Capture the cell that displays the provided text and extract its (X, Y) central coordinate. 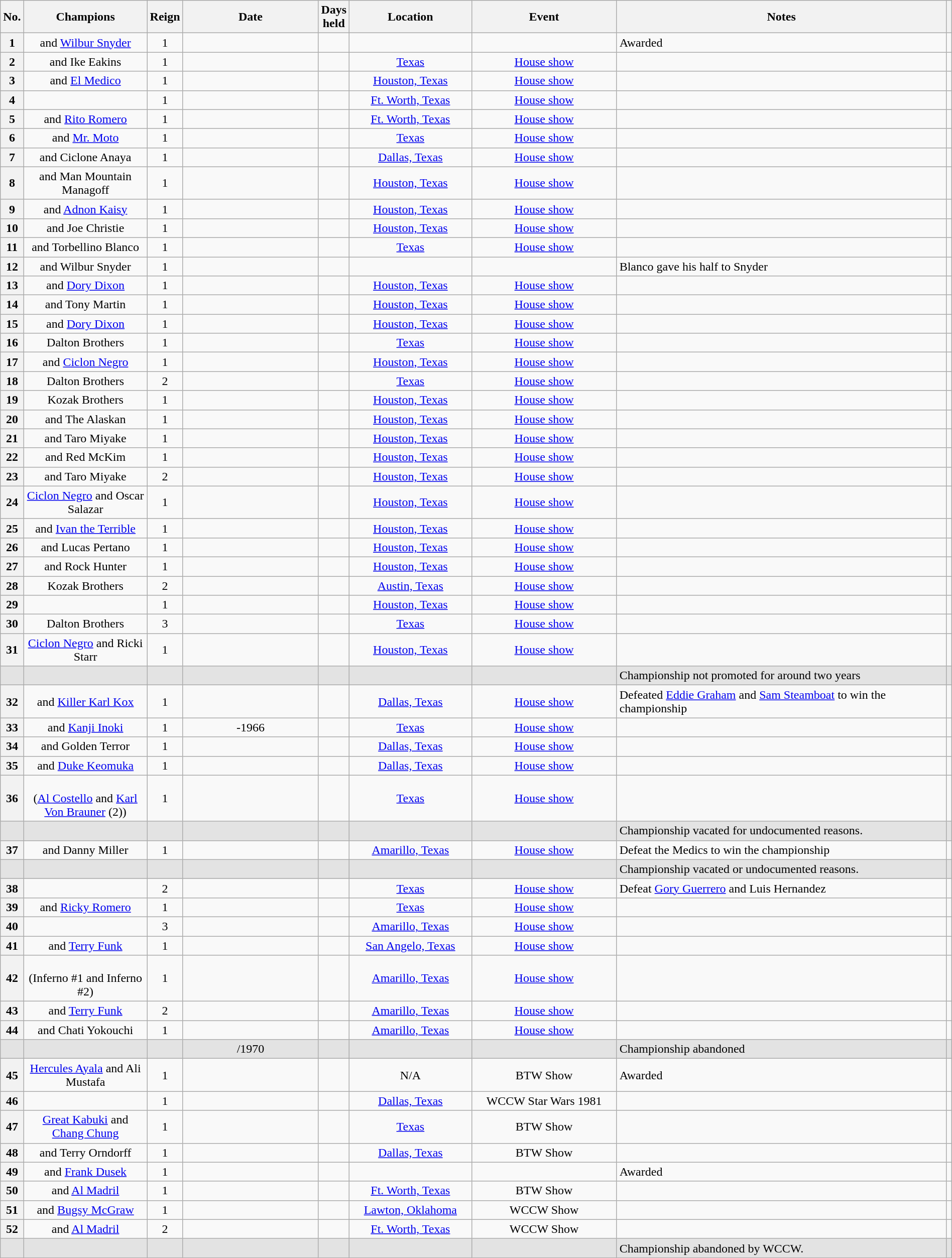
30 (12, 624)
/1970 (251, 1049)
39 (12, 907)
and Bugsy McGraw (85, 1210)
and Rito Romero (85, 119)
24 (12, 502)
and Adnon Kaisy (85, 209)
and Duke Keomuka (85, 766)
-1966 (251, 727)
23 (12, 476)
41 (12, 945)
(Al Costello and Karl Von Brauner (2)) (85, 798)
Notes (781, 17)
19 (12, 400)
44 (12, 1030)
and Frank Dusek (85, 1172)
38 (12, 888)
51 (12, 1210)
and El Medico (85, 81)
Ciclon Negro and Oscar Salazar (85, 502)
37 (12, 850)
Great Kabuki and Chang Chung (85, 1126)
Austin, Texas (411, 586)
15 (12, 324)
Event (544, 17)
35 (12, 766)
46 (12, 1101)
and Chati Yokouchi (85, 1030)
31 (12, 650)
and Golden Terror (85, 746)
20 (12, 419)
Reign (165, 17)
and Mr. Moto (85, 138)
and Terry Orndorff (85, 1153)
27 (12, 566)
4 (12, 100)
28 (12, 586)
43 (12, 1011)
Championship not promoted for around two years (781, 676)
50 (12, 1191)
and Ciclone Anaya (85, 157)
36 (12, 798)
Lawton, Oklahoma (411, 1210)
9 (12, 209)
and The Alaskan (85, 419)
Date (251, 17)
and Red McKim (85, 457)
Blanco gave his half to Snyder (781, 267)
N/A (411, 1075)
8 (12, 183)
11 (12, 247)
Defeat the Medics to win the championship (781, 850)
13 (12, 286)
34 (12, 746)
45 (12, 1075)
Hercules Ayala and Ali Mustafa (85, 1075)
47 (12, 1126)
49 (12, 1172)
40 (12, 926)
Championship abandoned by WCCW. (781, 1248)
and Lucas Pertano (85, 547)
and Ciclon Negro (85, 362)
and Rock Hunter (85, 566)
16 (12, 343)
10 (12, 228)
6 (12, 138)
and Ike Eakins (85, 62)
32 (12, 702)
18 (12, 381)
and Ricky Romero (85, 907)
22 (12, 457)
Championship vacated or undocumented reasons. (781, 869)
33 (12, 727)
17 (12, 362)
Defeat Gory Guerrero and Luis Hernandez (781, 888)
WCCW Star Wars 1981 (544, 1101)
48 (12, 1153)
12 (12, 267)
25 (12, 528)
Defeated Eddie Graham and Sam Steamboat to win the championship (781, 702)
14 (12, 305)
San Angelo, Texas (411, 945)
and Killer Karl Kox (85, 702)
and Tony Martin (85, 305)
Ciclon Negro and Ricki Starr (85, 650)
and Kanji Inoki (85, 727)
and Torbellino Blanco (85, 247)
21 (12, 438)
26 (12, 547)
and Joe Christie (85, 228)
42 (12, 978)
7 (12, 157)
5 (12, 119)
(Inferno #1 and Inferno #2) (85, 978)
Championship vacated for undocumented reasons. (781, 831)
No. (12, 17)
and Man Mountain Managoff (85, 183)
52 (12, 1229)
Champions (85, 17)
and Ivan the Terrible (85, 528)
Championship abandoned (781, 1049)
29 (12, 605)
and Danny Miller (85, 850)
Location (411, 17)
Days held (334, 17)
